Capture the cell that displays the provided text and extract its (X, Y) central coordinate. 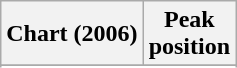
Chart (2006) (72, 34)
Peakposition (189, 34)
